Return [X, Y] of the center of cell containing provided text 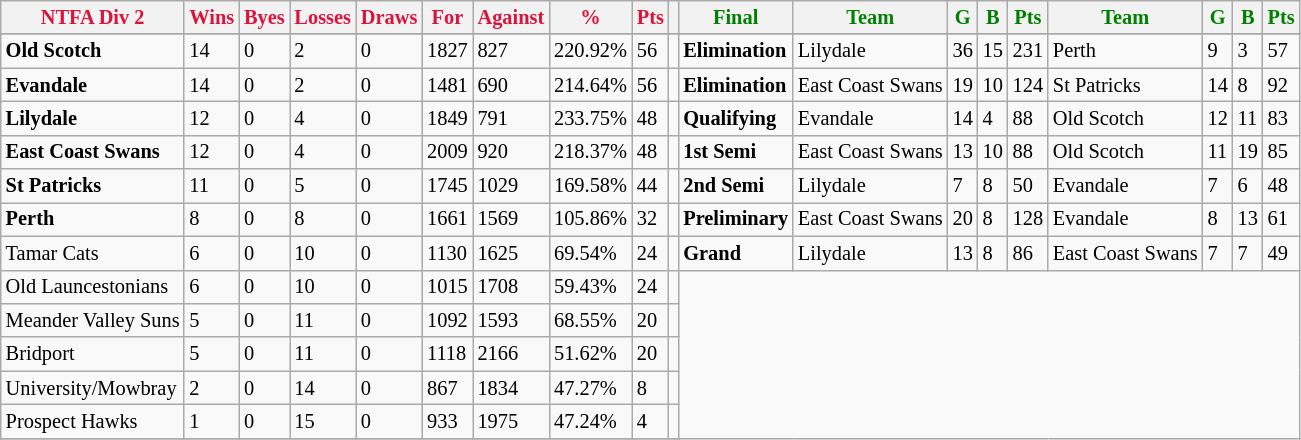
827 [512, 51]
68.55% [590, 320]
233.75% [590, 118]
220.92% [590, 51]
690 [512, 85]
1661 [447, 219]
Byes [264, 17]
32 [650, 219]
61 [1282, 219]
1834 [512, 388]
Preliminary [736, 219]
86 [1028, 253]
59.43% [590, 287]
For [447, 17]
Against [512, 17]
1 [212, 421]
231 [1028, 51]
867 [447, 388]
Tamar Cats [93, 253]
1625 [512, 253]
Draws [389, 17]
3 [1248, 51]
1708 [512, 287]
57 [1282, 51]
1015 [447, 287]
1593 [512, 320]
933 [447, 421]
Losses [323, 17]
1481 [447, 85]
% [590, 17]
2009 [447, 152]
1st Semi [736, 152]
105.86% [590, 219]
Wins [212, 17]
University/Mowbray [93, 388]
2166 [512, 354]
Grand [736, 253]
Old Launcestonians [93, 287]
791 [512, 118]
47.24% [590, 421]
36 [963, 51]
169.58% [590, 186]
1975 [512, 421]
Prospect Hawks [93, 421]
92 [1282, 85]
1827 [447, 51]
Qualifying [736, 118]
83 [1282, 118]
1569 [512, 219]
Bridport [93, 354]
69.54% [590, 253]
51.62% [590, 354]
214.64% [590, 85]
124 [1028, 85]
47.27% [590, 388]
44 [650, 186]
218.37% [590, 152]
1118 [447, 354]
85 [1282, 152]
49 [1282, 253]
128 [1028, 219]
920 [512, 152]
NTFA Div 2 [93, 17]
50 [1028, 186]
1092 [447, 320]
1029 [512, 186]
1849 [447, 118]
Final [736, 17]
1130 [447, 253]
9 [1218, 51]
1745 [447, 186]
Meander Valley Suns [93, 320]
2nd Semi [736, 186]
